Locate the cell with the specified text and output its [x, y] center coordinate. 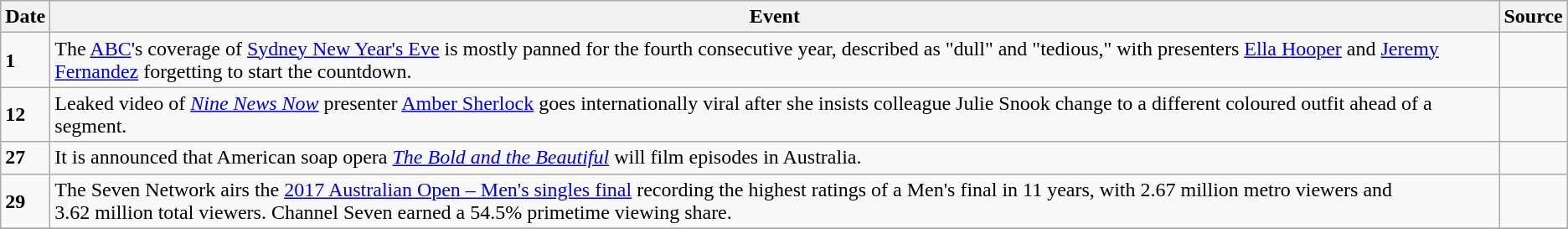
Source [1533, 17]
It is announced that American soap opera The Bold and the Beautiful will film episodes in Australia. [775, 158]
1 [25, 60]
29 [25, 201]
Date [25, 17]
27 [25, 158]
12 [25, 114]
Event [775, 17]
